Provide the (x, y) coordinate of the cell's center where the given text is located.  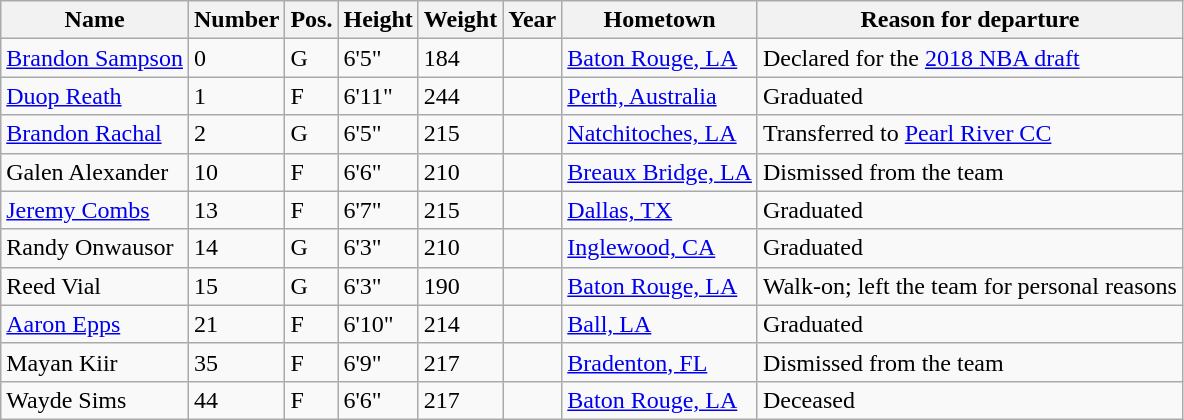
Declared for the 2018 NBA draft (970, 58)
Duop Reath (95, 96)
Number (236, 20)
Height (378, 20)
35 (236, 362)
Bradenton, FL (660, 362)
Wayde Sims (95, 400)
244 (460, 96)
13 (236, 210)
0 (236, 58)
44 (236, 400)
Brandon Rachal (95, 134)
Hometown (660, 20)
Ball, LA (660, 324)
Deceased (970, 400)
Name (95, 20)
Pos. (312, 20)
2 (236, 134)
Mayan Kiir (95, 362)
21 (236, 324)
Randy Onwausor (95, 248)
10 (236, 172)
1 (236, 96)
Brandon Sampson (95, 58)
Reason for departure (970, 20)
Natchitoches, LA (660, 134)
Reed Vial (95, 286)
214 (460, 324)
Dallas, TX (660, 210)
Inglewood, CA (660, 248)
Transferred to Pearl River CC (970, 134)
Weight (460, 20)
Year (532, 20)
Breaux Bridge, LA (660, 172)
Perth, Australia (660, 96)
Jeremy Combs (95, 210)
184 (460, 58)
Galen Alexander (95, 172)
14 (236, 248)
6'9" (378, 362)
6'11" (378, 96)
15 (236, 286)
Aaron Epps (95, 324)
6'10" (378, 324)
6'7" (378, 210)
Walk-on; left the team for personal reasons (970, 286)
190 (460, 286)
